From the cell containing the given text, extract its center point as [x, y] coordinate. 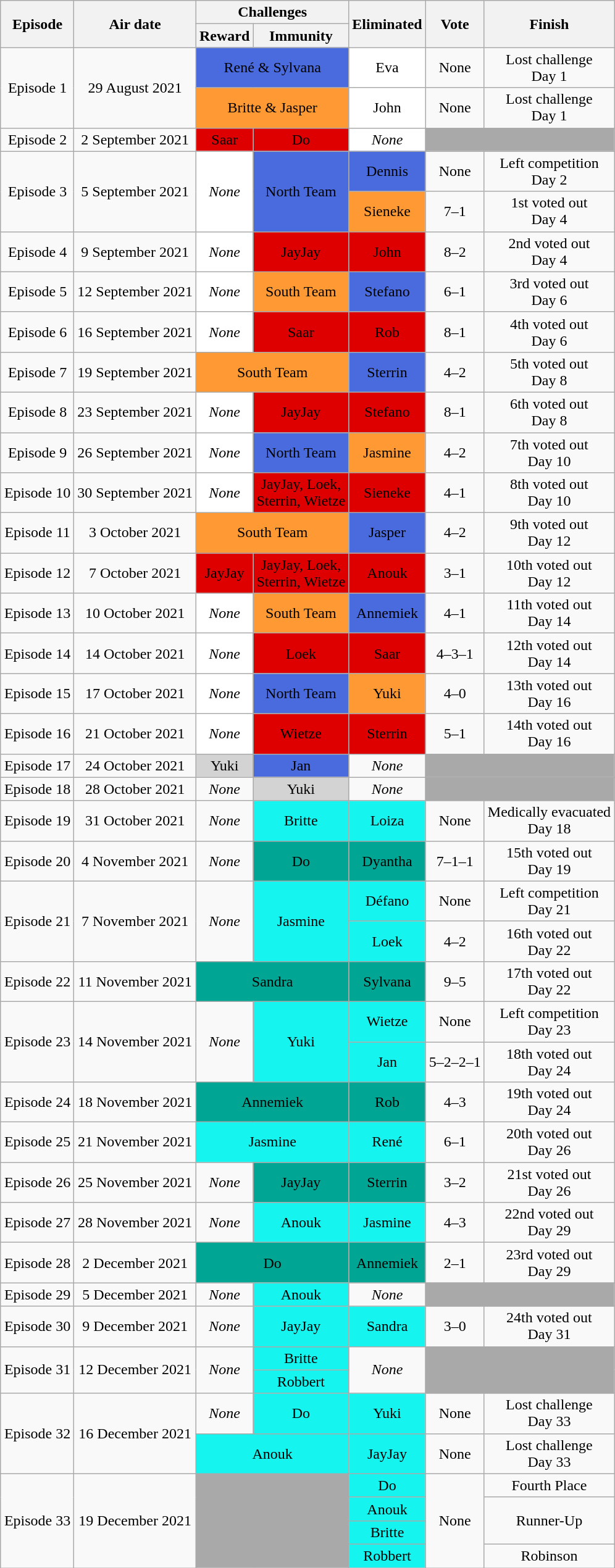
9 December 2021 [135, 1326]
Episode 33 [37, 1520]
23rd voted outDay 29 [549, 1263]
22nd voted outDay 29 [549, 1222]
Episode 28 [37, 1263]
5–1 [454, 733]
5–2–2–1 [454, 1062]
4–3–1 [454, 653]
12th voted outDay 14 [549, 653]
Episode 2 [37, 140]
Episode 11 [37, 533]
Episode 18 [37, 789]
2nd voted outDay 4 [549, 252]
Finish [549, 24]
21 October 2021 [135, 733]
7th voted outDay 10 [549, 452]
4 November 2021 [135, 861]
Air date [135, 24]
18 November 2021 [135, 1103]
12 December 2021 [135, 1370]
Episode 30 [37, 1326]
26 September 2021 [135, 452]
Episode 32 [37, 1433]
Dennis [387, 172]
Immunity [301, 36]
Episode 13 [37, 614]
Episode 27 [37, 1222]
Episode 15 [37, 694]
Défano [387, 901]
Episode 17 [37, 765]
Reward [224, 36]
Episode 8 [37, 412]
7 November 2021 [135, 921]
25 November 2021 [135, 1183]
9–5 [454, 982]
Episode 25 [37, 1142]
Challenges [272, 12]
René [387, 1142]
5th voted outDay 8 [549, 372]
8th voted outDay 10 [549, 493]
7–1 [454, 211]
Britte & Jasper [272, 107]
3–2 [454, 1183]
21st voted outDay 26 [549, 1183]
24th voted outDay 31 [549, 1326]
13th voted outDay 16 [549, 694]
Episode 29 [37, 1295]
Episode 6 [37, 332]
Episode 5 [37, 291]
31 October 2021 [135, 821]
14th voted outDay 16 [549, 733]
Fourth Place [549, 1485]
1st voted outDay 4 [549, 211]
16 September 2021 [135, 332]
29 August 2021 [135, 88]
17 October 2021 [135, 694]
7 October 2021 [135, 573]
3–1 [454, 573]
Episode 3 [37, 191]
11 November 2021 [135, 982]
16th voted outDay 22 [549, 941]
9 September 2021 [135, 252]
Loiza [387, 821]
19 September 2021 [135, 372]
Episode 9 [37, 452]
4th voted outDay 6 [549, 332]
10 October 2021 [135, 614]
Episode 21 [37, 921]
Runner-Up [549, 1520]
2 September 2021 [135, 140]
Left competitionDay 21 [549, 901]
Episode 24 [37, 1103]
2–1 [454, 1263]
René & Sylvana [272, 68]
3rd voted outDay 6 [549, 291]
8–2 [454, 252]
7–1–1 [454, 861]
Episode 26 [37, 1183]
Left competitionDay 23 [549, 1021]
Episode 12 [37, 573]
Episode 19 [37, 821]
23 September 2021 [135, 412]
Episode 10 [37, 493]
12 September 2021 [135, 291]
21 November 2021 [135, 1142]
Episode 7 [37, 372]
Episode 22 [37, 982]
5 September 2021 [135, 191]
Eliminated [387, 24]
28 October 2021 [135, 789]
19th voted outDay 24 [549, 1103]
10th voted outDay 12 [549, 573]
4–0 [454, 694]
18th voted outDay 24 [549, 1062]
24 October 2021 [135, 765]
Robinson [549, 1556]
9th voted outDay 12 [549, 533]
20th voted outDay 26 [549, 1142]
Episode 1 [37, 88]
Episode 20 [37, 861]
17th voted outDay 22 [549, 982]
16 December 2021 [135, 1433]
Vote [454, 24]
14 October 2021 [135, 653]
Episode 23 [37, 1041]
Episode 14 [37, 653]
3–0 [454, 1326]
Medically evacuatedDay 18 [549, 821]
6th voted outDay 8 [549, 412]
5 December 2021 [135, 1295]
3 October 2021 [135, 533]
14 November 2021 [135, 1041]
Sylvana [387, 982]
Episode [37, 24]
Jasper [387, 533]
30 September 2021 [135, 493]
19 December 2021 [135, 1520]
2 December 2021 [135, 1263]
28 November 2021 [135, 1222]
15th voted outDay 19 [549, 861]
Episode 4 [37, 252]
Eva [387, 68]
Left competitionDay 2 [549, 172]
Episode 31 [37, 1370]
11th voted outDay 14 [549, 614]
Dyantha [387, 861]
Episode 16 [37, 733]
